Detect which cell encompasses the target text, then output its (X, Y) center coordinate. 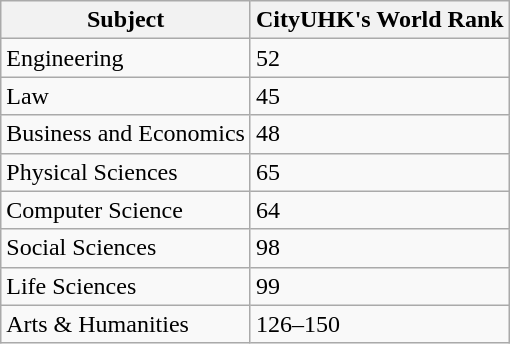
64 (380, 210)
99 (380, 286)
Life Sciences (126, 286)
98 (380, 248)
Law (126, 96)
Physical Sciences (126, 172)
Subject (126, 20)
Arts & Humanities (126, 324)
126–150 (380, 324)
52 (380, 58)
Business and Economics (126, 134)
Engineering (126, 58)
65 (380, 172)
Computer Science (126, 210)
45 (380, 96)
CityUHK's World Rank (380, 20)
Social Sciences (126, 248)
48 (380, 134)
